Identify which cell holds the provided text, then report its (x, y) central coordinate. 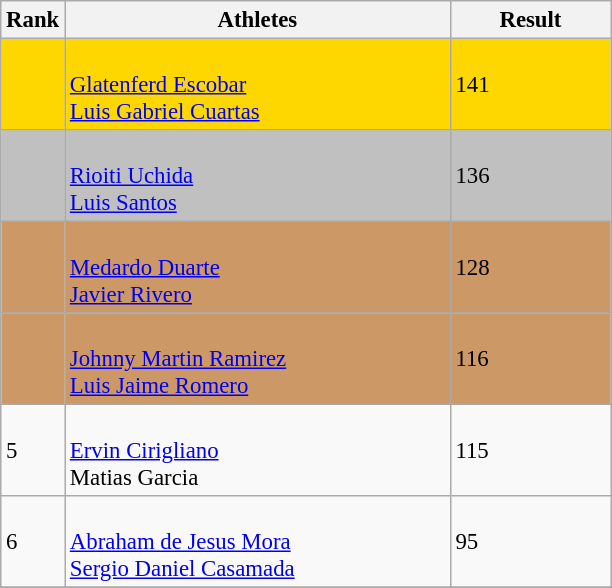
5 (33, 451)
Result (530, 20)
Abraham de Jesus MoraSergio Daniel Casamada (258, 542)
6 (33, 542)
141 (530, 85)
Medardo DuarteJavier Rivero (258, 268)
Rioiti UchidaLuis Santos (258, 176)
Athletes (258, 20)
128 (530, 268)
Glatenferd EscobarLuis Gabriel Cuartas (258, 85)
Ervin CiriglianoMatias Garcia (258, 451)
Johnny Martin RamirezLuis Jaime Romero (258, 359)
136 (530, 176)
116 (530, 359)
115 (530, 451)
Rank (33, 20)
95 (530, 542)
